Locate the cell with the specified text and output its (X, Y) center coordinate. 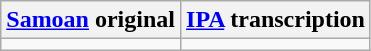
Samoan original (91, 20)
IPA transcription (276, 20)
